Identify which cell holds the provided text, then report its [x, y] central coordinate. 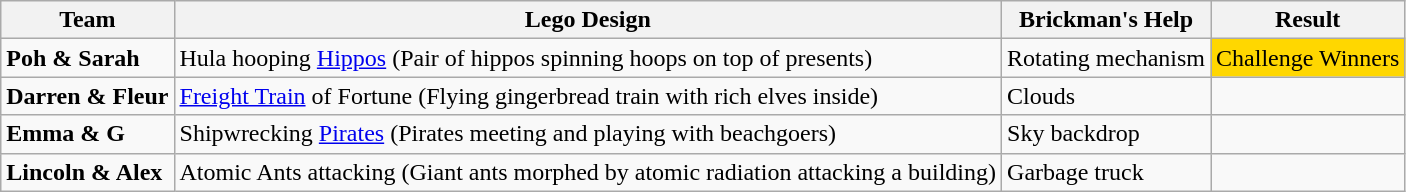
Emma & G [88, 134]
Hula hooping Hippos (Pair of hippos spinning hoops on top of presents) [588, 58]
Clouds [1106, 96]
Lincoln & Alex [88, 172]
Sky backdrop [1106, 134]
Team [88, 20]
Lego Design [588, 20]
Shipwrecking Pirates (Pirates meeting and playing with beachgoers) [588, 134]
Result [1308, 20]
Freight Train of Fortune (Flying gingerbread train with rich elves inside) [588, 96]
Challenge Winners [1308, 58]
Poh & Sarah [88, 58]
Brickman's Help [1106, 20]
Garbage truck [1106, 172]
Darren & Fleur [88, 96]
Atomic Ants attacking (Giant ants morphed by atomic radiation attacking a building) [588, 172]
Rotating mechanism [1106, 58]
